Locate the cell with the specified text and output its (X, Y) center coordinate. 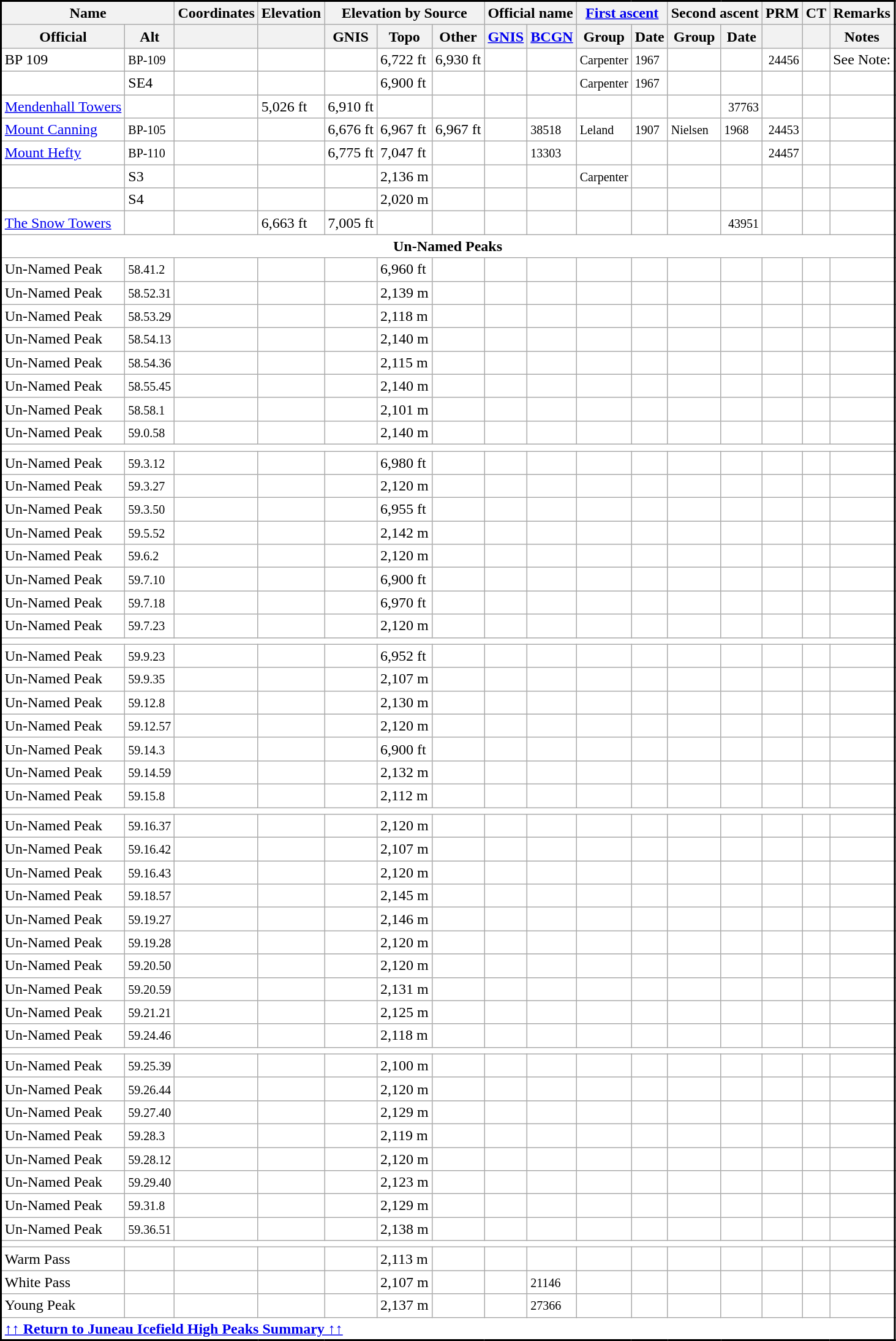
59.5.52 (149, 533)
2,131 m (404, 989)
59.7.18 (149, 603)
5,026 ft (291, 106)
2,115 m (404, 362)
BP 109 (63, 59)
7,005 ft (351, 223)
Mount Canning (63, 130)
58.53.29 (149, 316)
Nielsen (695, 130)
2,125 m (404, 1012)
6,960 ft (404, 269)
See Note: (862, 59)
BP-110 (149, 153)
59.28.3 (149, 1135)
59.28.12 (149, 1159)
6,952 ft (404, 656)
24457 (783, 153)
2,119 m (404, 1135)
6,955 ft (404, 509)
27366 (552, 1305)
59.7.23 (149, 626)
59.7.10 (149, 579)
24453 (783, 130)
2,101 m (404, 409)
59.12.8 (149, 702)
Un-Named Peaks (448, 246)
59.9.35 (149, 679)
13303 (552, 153)
59.16.37 (149, 826)
59.9.23 (149, 656)
2,138 m (404, 1229)
1907 (649, 130)
2,020 m (404, 200)
White Pass (63, 1282)
59.15.8 (149, 795)
59.25.39 (149, 1065)
6,970 ft (404, 603)
2,132 m (404, 772)
6,930 ft (458, 59)
59.20.50 (149, 966)
6,663 ft (291, 223)
59.20.59 (149, 989)
2,112 m (404, 795)
21146 (552, 1282)
6,775 ft (351, 153)
2,100 m (404, 1065)
↑↑ Return to Juneau Icefield High Peaks Summary ↑↑ (448, 1329)
6,910 ft (351, 106)
58.41.2 (149, 269)
Mendenhall Towers (63, 106)
59.12.57 (149, 726)
59.16.42 (149, 849)
PRM (783, 13)
2,145 m (404, 896)
59.16.43 (149, 873)
58.54.36 (149, 362)
37763 (742, 106)
2,113 m (404, 1259)
2,142 m (404, 533)
First ascent (622, 13)
59.3.12 (149, 462)
Other (458, 36)
59.19.28 (149, 942)
59.26.44 (149, 1089)
59.14.3 (149, 749)
1968 (742, 130)
Elevation (291, 13)
2,123 m (404, 1182)
Elevation by Source (404, 13)
7,047 ft (404, 153)
6,676 ft (351, 130)
58.52.31 (149, 293)
59.6.2 (149, 556)
59.29.40 (149, 1182)
58.55.45 (149, 386)
43951 (742, 223)
Notes (862, 36)
BCGN (552, 36)
Official (63, 36)
Second ascent (715, 13)
59.18.57 (149, 896)
59.24.46 (149, 1035)
2,139 m (404, 293)
Mount Hefty (63, 153)
Topo (404, 36)
59.0.58 (149, 432)
BP-105 (149, 130)
Young Peak (63, 1305)
CT (816, 13)
BP-109 (149, 59)
2,130 m (404, 702)
Coordinates (216, 13)
59.3.50 (149, 509)
59.21.21 (149, 1012)
58.58.1 (149, 409)
38518 (552, 130)
Warm Pass (63, 1259)
Remarks (862, 13)
59.31.8 (149, 1206)
SE4 (149, 83)
6,980 ft (404, 462)
The Snow Towers (63, 223)
S4 (149, 200)
2,137 m (404, 1305)
Official name (530, 13)
59.19.27 (149, 919)
2,136 m (404, 176)
59.27.40 (149, 1112)
2,146 m (404, 919)
Leland (604, 130)
24456 (783, 59)
S3 (149, 176)
Name (88, 13)
59.3.27 (149, 486)
59.36.51 (149, 1229)
59.14.59 (149, 772)
Alt (149, 36)
58.54.13 (149, 339)
6,722 ft (404, 59)
